Scan for the cell matching the given text and deliver its [x, y] coordinate at center. 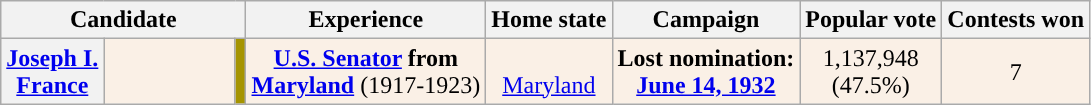
Lost nomination:June 14, 1932 [706, 72]
Contests won [1016, 20]
7 [1016, 72]
Popular vote [871, 20]
Home state [549, 20]
1,137,948(47.5%) [871, 72]
Candidate [124, 20]
Experience [366, 20]
Joseph I.France [52, 72]
U.S. Senator fromMaryland (1917-1923) [366, 72]
Campaign [706, 20]
Maryland [549, 72]
